Return [X, Y] of the center of cell containing provided text 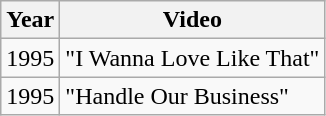
"I Wanna Love Like That" [192, 58]
"Handle Our Business" [192, 96]
Video [192, 20]
Year [30, 20]
